Detect which cell encompasses the target text, then output its (x, y) center coordinate. 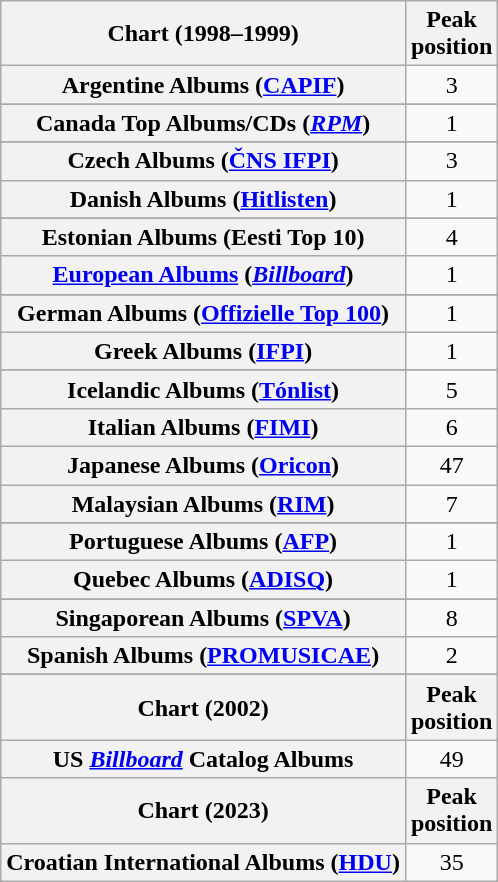
Danish Albums (Hitlisten) (204, 199)
Chart (1998–1999) (204, 34)
Estonian Albums (Eesti Top 10) (204, 237)
Japanese Albums (Oricon) (204, 465)
US Billboard Catalog Albums (204, 759)
German Albums (Offizielle Top 100) (204, 313)
Czech Albums (ČNS IFPI) (204, 161)
Chart (2002) (204, 708)
Malaysian Albums (RIM) (204, 503)
Singaporean Albums (SPVA) (204, 618)
47 (451, 465)
Portuguese Albums (AFP) (204, 542)
Chart (2023) (204, 810)
2 (451, 656)
Croatian International Albums (HDU) (204, 862)
4 (451, 237)
6 (451, 427)
Spanish Albums (PROMUSICAE) (204, 656)
European Albums (Billboard) (204, 275)
Quebec Albums (ADISQ) (204, 580)
7 (451, 503)
Argentine Albums (CAPIF) (204, 85)
Greek Albums (IFPI) (204, 351)
5 (451, 389)
49 (451, 759)
Canada Top Albums/CDs (RPM) (204, 123)
35 (451, 862)
Italian Albums (FIMI) (204, 427)
8 (451, 618)
Icelandic Albums (Tónlist) (204, 389)
